Return the (X, Y) coordinate for the center point of the cell that contains the specified text.  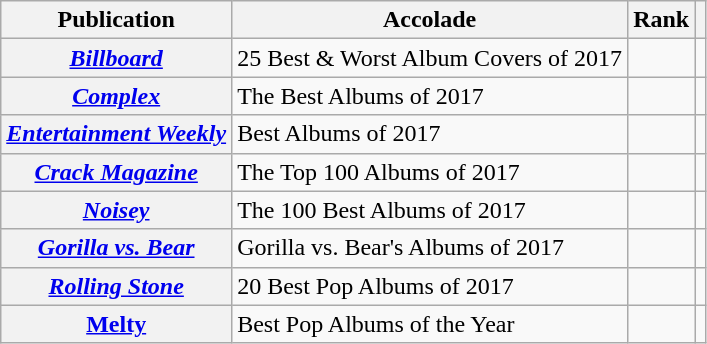
Entertainment Weekly (116, 134)
Gorilla vs. Bear's Albums of 2017 (430, 248)
25 Best & Worst Album Covers of 2017 (430, 58)
Gorilla vs. Bear (116, 248)
Best Pop Albums of the Year (430, 324)
Rolling Stone (116, 286)
Publication (116, 20)
Accolade (430, 20)
The 100 Best Albums of 2017 (430, 210)
The Best Albums of 2017 (430, 96)
Crack Magazine (116, 172)
20 Best Pop Albums of 2017 (430, 286)
Billboard (116, 58)
Rank (662, 20)
The Top 100 Albums of 2017 (430, 172)
Best Albums of 2017 (430, 134)
Noisey (116, 210)
Melty (116, 324)
Complex (116, 96)
